Extract the (X, Y) coordinate from the center of the cell holding the provided text.  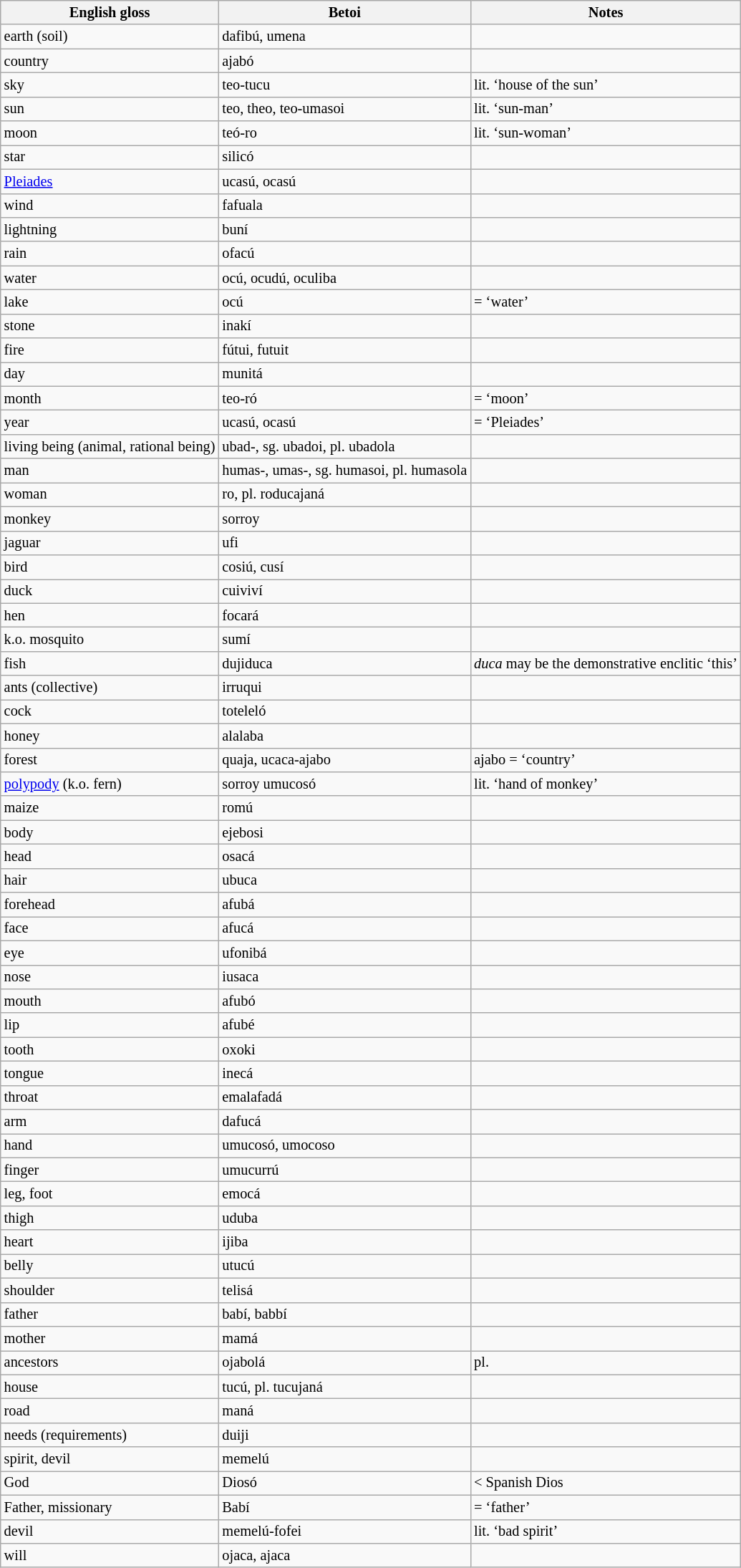
year (110, 422)
ajabó (344, 61)
ants (collective) (110, 688)
lip (110, 1025)
uduba (344, 1218)
mouth (110, 1001)
lightning (110, 229)
toteleló (344, 711)
face (110, 928)
afucá (344, 928)
utucú (344, 1266)
forehead (110, 905)
dafibú, umena (344, 37)
tucú, pl. tucujaná (344, 1387)
will (110, 1555)
eye (110, 953)
Notes (606, 12)
ubad-, sg. ubadoi, pl. ubadola (344, 446)
= ‘Pleiades’ (606, 422)
ocú (344, 302)
needs (requirements) (110, 1435)
ocú, ocudú, oculiba (344, 278)
fish (110, 663)
ro, pl. roducajaná (344, 494)
shoulder (110, 1290)
lit. ‘sun-woman’ (606, 133)
duck (110, 591)
house (110, 1387)
man (110, 471)
thigh (110, 1218)
irruqui (344, 688)
body (110, 832)
teo, theo, teo-umasoi (344, 109)
finger (110, 1170)
lit. ‘sun-man’ (606, 109)
woman (110, 494)
sky (110, 85)
jaguar (110, 543)
devil (110, 1531)
lake (110, 302)
mother (110, 1338)
Pleiades (110, 181)
ubuca (344, 880)
lit. ‘house of the sun’ (606, 85)
cock (110, 711)
belly (110, 1266)
ufonibá (344, 953)
teo-tucu (344, 85)
umucurrú (344, 1170)
= ‘moon’ (606, 398)
buní (344, 229)
dafucá (344, 1122)
mamá (344, 1338)
teo-ró (344, 398)
inakí (344, 326)
country (110, 61)
afubé (344, 1025)
humas-, umas-, sg. humasoi, pl. humasola (344, 471)
day (110, 374)
fútui, futuit (344, 350)
living being (animal, rational being) (110, 446)
cuiviví (344, 591)
inecá (344, 1073)
alalaba (344, 736)
maná (344, 1410)
dujiduca (344, 663)
fafuala (344, 206)
lit. ‘hand of monkey’ (606, 784)
Betoi (344, 12)
ojabolá (344, 1362)
= ‘father’ (606, 1507)
road (110, 1410)
fire (110, 350)
sumí (344, 639)
= ‘water’ (606, 302)
hair (110, 880)
telisá (344, 1290)
honey (110, 736)
stone (110, 326)
English gloss (110, 12)
Father, missionary (110, 1507)
memelú-fofei (344, 1531)
babí, babbí (344, 1314)
spirit, devil (110, 1459)
osacá (344, 856)
polypody (k.o. fern) (110, 784)
memelú (344, 1459)
tooth (110, 1049)
cosiú, cusí (344, 567)
munitá (344, 374)
Babí (344, 1507)
sorroy (344, 519)
iusaca (344, 977)
ijiba (344, 1242)
lit. ‘bad spirit’ (606, 1531)
pl. (606, 1362)
afubó (344, 1001)
monkey (110, 519)
star (110, 157)
arm (110, 1122)
emocá (344, 1194)
leg, foot (110, 1194)
water (110, 278)
focará (344, 615)
heart (110, 1242)
tongue (110, 1073)
God (110, 1483)
moon (110, 133)
k.o. mosquito (110, 639)
earth (soil) (110, 37)
silicó (344, 157)
oxoki (344, 1049)
nose (110, 977)
ofacú (344, 254)
duiji (344, 1435)
< Spanish Dios (606, 1483)
hand (110, 1145)
hen (110, 615)
forest (110, 760)
ajabo = ‘country’ (606, 760)
ancestors (110, 1362)
afubá (344, 905)
ufi (344, 543)
rain (110, 254)
duca may be the demonstrative enclitic ‘this’ (606, 663)
bird (110, 567)
ejebosi (344, 832)
sun (110, 109)
father (110, 1314)
throat (110, 1097)
maize (110, 808)
month (110, 398)
head (110, 856)
wind (110, 206)
umucosó, umocoso (344, 1145)
quaja, ucaca-ajabo (344, 760)
ojaca, ajaca (344, 1555)
sorroy umucosó (344, 784)
emalafadá (344, 1097)
romú (344, 808)
teó-ro (344, 133)
Diosó (344, 1483)
